Output the [X, Y] coordinate of the center of the cell containing the given text.  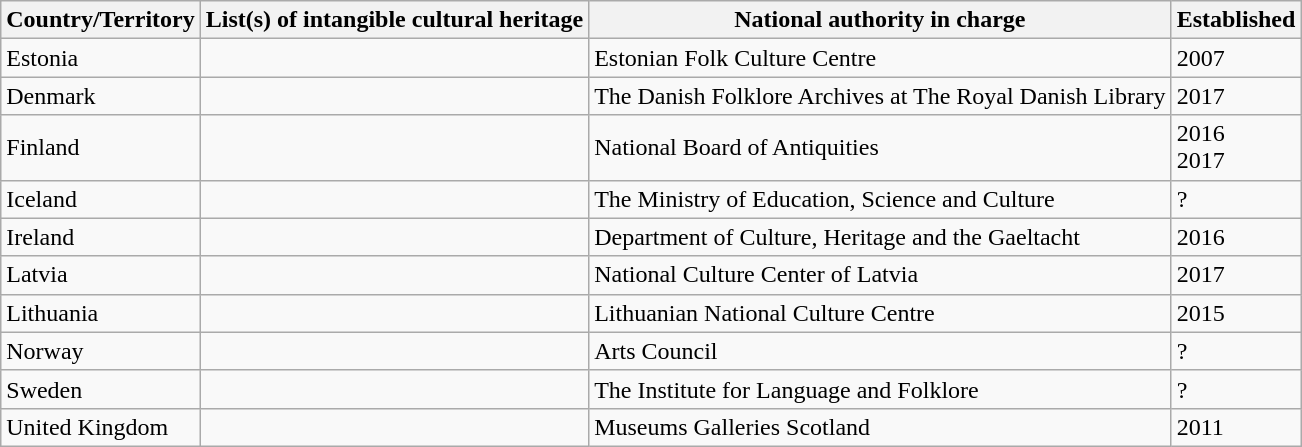
National authority in charge [880, 20]
Museums Galleries Scotland [880, 427]
Iceland [100, 199]
2015 [1236, 313]
20162017 [1236, 148]
Finland [100, 148]
2011 [1236, 427]
Ireland [100, 237]
The Ministry of Education, Science and Culture [880, 199]
2007 [1236, 58]
The Danish Folklore Archives at The Royal Danish Library [880, 96]
Lithuania [100, 313]
Country/Territory [100, 20]
National Board of Antiquities [880, 148]
List(s) of intangible cultural heritage [394, 20]
Norway [100, 351]
Department of Culture, Heritage and the Gaeltacht [880, 237]
Estonia [100, 58]
Established [1236, 20]
Estonian Folk Culture Centre [880, 58]
Lithuanian National Culture Centre [880, 313]
United Kingdom [100, 427]
Latvia [100, 275]
Sweden [100, 389]
Denmark [100, 96]
National Culture Center of Latvia [880, 275]
The Institute for Language and Folklore [880, 389]
Arts Council [880, 351]
2016 [1236, 237]
